Capture the cell that displays the provided text and extract its [x, y] central coordinate. 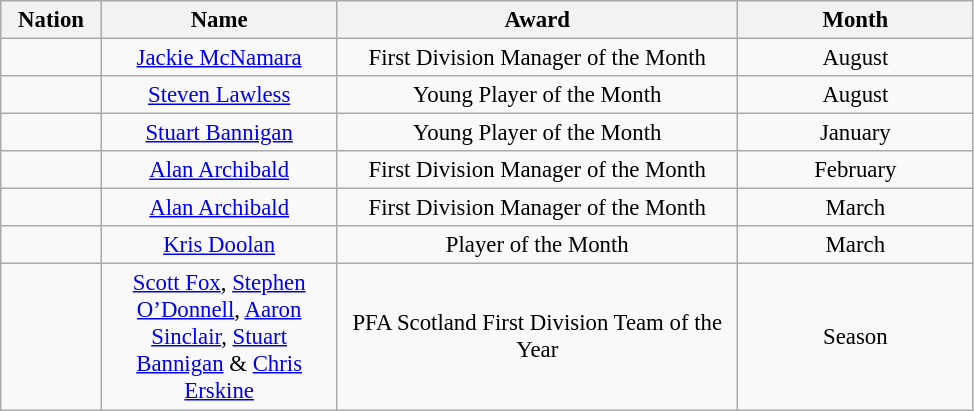
February [856, 170]
Season [856, 337]
Name [219, 20]
Award [538, 20]
Kris Doolan [219, 245]
Nation [52, 20]
Player of the Month [538, 245]
Scott Fox, Stephen O’Donnell, Aaron Sinclair, Stuart Bannigan & Chris Erskine [219, 337]
Stuart Bannigan [219, 133]
Steven Lawless [219, 95]
Month [856, 20]
January [856, 133]
PFA Scotland First Division Team of the Year [538, 337]
Jackie McNamara [219, 58]
